Provide the [X, Y] coordinate of the cell's center where the given text is located.  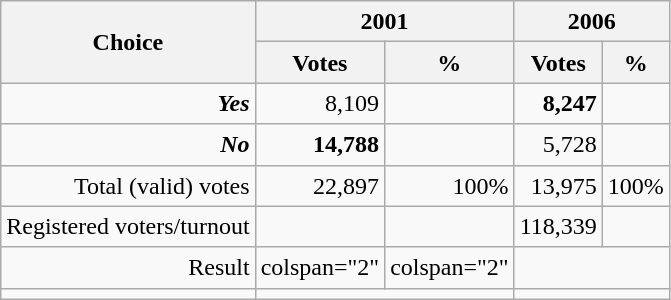
14,788 [320, 144]
13,975 [558, 186]
118,339 [558, 226]
2006 [592, 22]
Result [128, 268]
5,728 [558, 144]
8,109 [320, 104]
Choice [128, 42]
2001 [384, 22]
Total (valid) votes [128, 186]
Registered voters/turnout [128, 226]
22,897 [320, 186]
No [128, 144]
Yes [128, 104]
8,247 [558, 104]
